Pinpoint the cell where the given text exists, returning its [X, Y] midpoint coordinate. 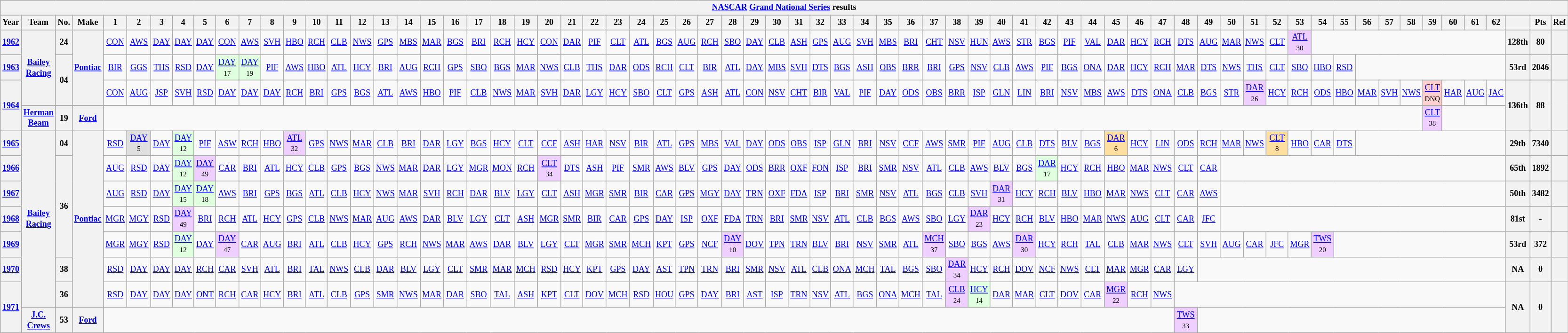
1892 [1541, 168]
56 [1367, 23]
HCY14 [979, 295]
49 [1208, 23]
TWS20 [1322, 244]
46 [1139, 23]
41 [1024, 23]
Team [39, 23]
8 [272, 23]
1969 [11, 244]
Ref [1560, 23]
14 [408, 23]
- [1541, 219]
136th [1518, 105]
31 [799, 23]
27 [710, 23]
88 [1541, 105]
57 [1389, 23]
DAY47 [227, 244]
CLTDNQ [1432, 93]
29 [755, 23]
J.C. Crews [39, 320]
DAR17 [1048, 168]
No. [64, 23]
62 [1496, 23]
CLT8 [1277, 143]
2 [139, 23]
60 [1453, 23]
18 [503, 23]
48 [1186, 23]
40 [1001, 23]
7340 [1541, 143]
Pts [1541, 23]
59 [1432, 23]
81st [1518, 219]
DAR23 [979, 219]
39 [979, 23]
51 [1255, 23]
34 [865, 23]
1 [115, 23]
3 [161, 23]
DAR6 [1116, 143]
Make [88, 23]
DAY18 [205, 194]
5 [205, 23]
16 [455, 23]
50 [1232, 23]
12 [362, 23]
50th [1518, 194]
HUN [979, 42]
ATL30 [1300, 42]
372 [1541, 244]
TWS33 [1186, 320]
ASW [227, 143]
22 [595, 23]
DAR31 [1001, 194]
GGS [139, 68]
HOU [664, 295]
23 [618, 23]
10 [316, 23]
21 [572, 23]
37 [934, 23]
CLT34 [549, 168]
CLT38 [1432, 118]
1962 [11, 42]
15 [432, 23]
DAY5 [139, 143]
DAY17 [227, 68]
JAC [1496, 93]
1965 [11, 143]
DAR26 [1255, 93]
4 [183, 23]
MCH37 [934, 244]
43 [1069, 23]
MON [503, 168]
1967 [11, 194]
DAR34 [957, 270]
20 [549, 23]
128th [1518, 42]
1964 [11, 105]
9 [295, 23]
6 [227, 23]
35 [888, 23]
29th [1518, 143]
61 [1475, 23]
28 [733, 23]
1966 [11, 168]
65th [1518, 168]
45 [1116, 23]
Year [11, 23]
ATL32 [295, 143]
25 [664, 23]
58 [1412, 23]
44 [1093, 23]
DAY15 [183, 194]
1968 [11, 219]
CLB24 [957, 295]
80 [1541, 42]
DAR30 [1024, 244]
Herman Beam [39, 118]
32 [821, 23]
42 [1048, 23]
7 [249, 23]
11 [339, 23]
NASCAR Grand National Series results [784, 8]
47 [1162, 23]
26 [687, 23]
30 [776, 23]
MGR22 [1116, 295]
54 [1322, 23]
1971 [11, 308]
1963 [11, 68]
52 [1277, 23]
13 [385, 23]
17 [479, 23]
DAY10 [733, 244]
55 [1345, 23]
FON [821, 168]
DAY19 [249, 68]
33 [842, 23]
3482 [1541, 194]
1970 [11, 270]
2046 [1541, 68]
ONT [205, 295]
JSP [161, 93]
